Detect which cell encompasses the target text, then output its [X, Y] center coordinate. 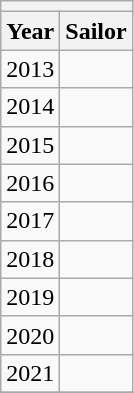
2014 [30, 107]
Sailor [96, 31]
2013 [30, 69]
2020 [30, 335]
2016 [30, 183]
2017 [30, 221]
2018 [30, 259]
2015 [30, 145]
2021 [30, 373]
Year [30, 31]
2019 [30, 297]
